Find where the given text appears and provide that cell's center as [x, y] coordinate. 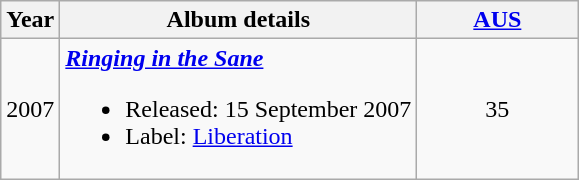
Ringing in the SaneReleased: 15 September 2007Label: Liberation [238, 109]
AUS [498, 20]
35 [498, 109]
2007 [30, 109]
Album details [238, 20]
Year [30, 20]
